Determine the (x, y) coordinate at the center of the cell enclosing the given text.  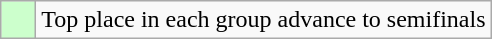
Top place in each group advance to semifinals (264, 20)
